Pinpoint the cell where the given text exists, returning its (X, Y) midpoint coordinate. 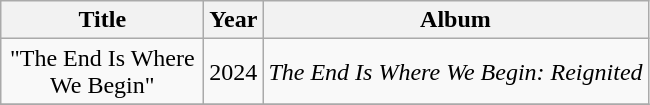
Year (234, 20)
The End Is Where We Begin: Reignited (456, 72)
2024 (234, 72)
Title (102, 20)
Album (456, 20)
"The End Is Where We Begin" (102, 72)
